Detect which cell encompasses the target text, then output its [x, y] center coordinate. 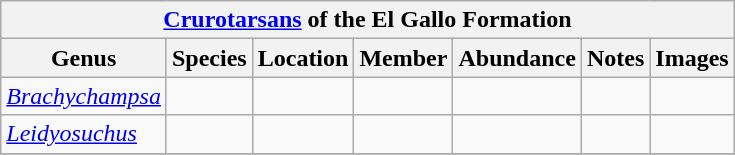
Crurotarsans of the El Gallo Formation [368, 20]
Brachychampsa [84, 96]
Genus [84, 58]
Abundance [517, 58]
Species [209, 58]
Member [404, 58]
Notes [615, 58]
Leidyosuchus [84, 134]
Images [692, 58]
Location [303, 58]
